Return (X, Y) of the center of cell containing provided text 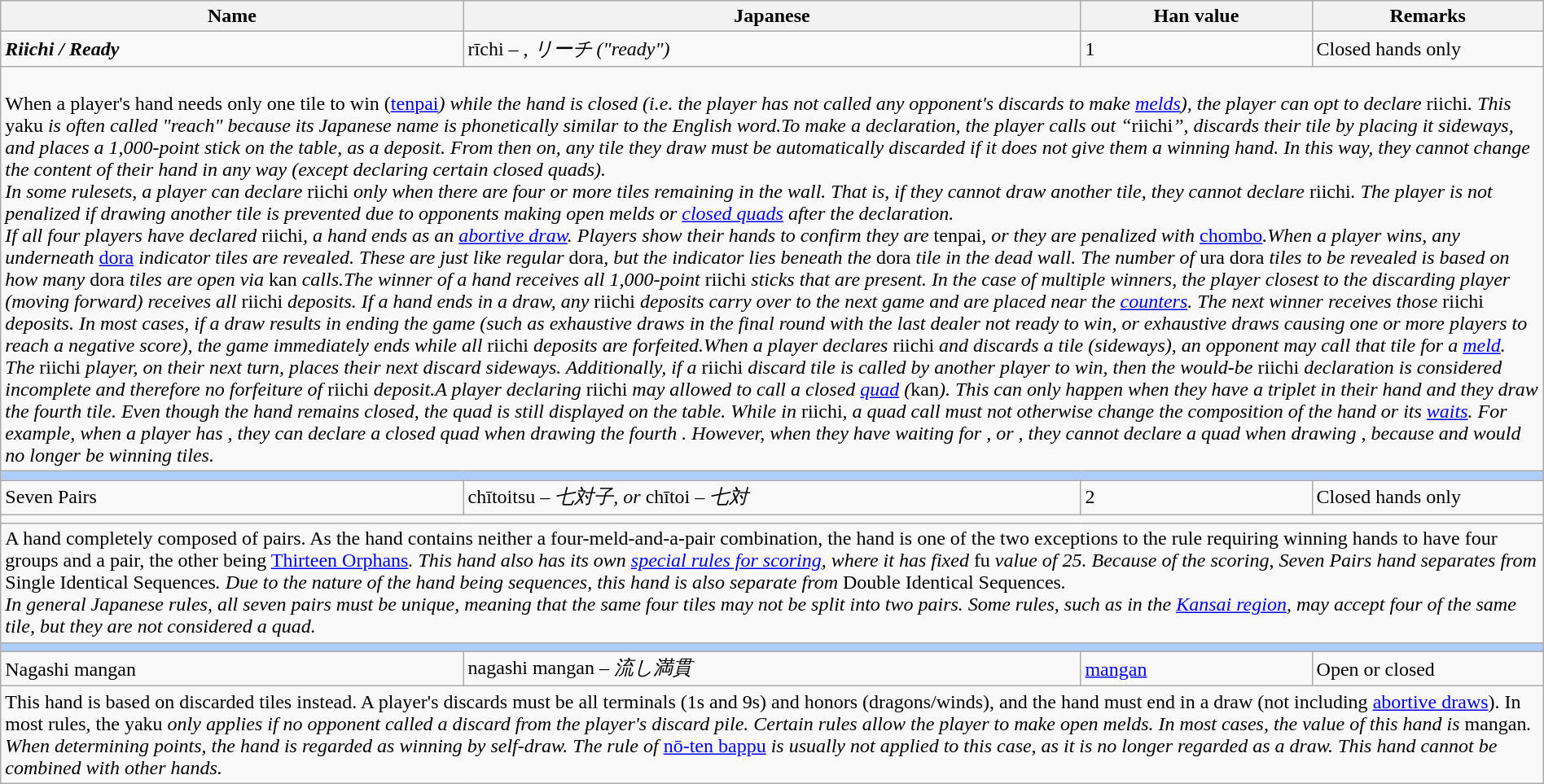
rīchi – , リーチ ("ready") (772, 49)
Riichi / Ready (232, 49)
Name (232, 16)
Nagashi mangan (232, 669)
mangan (1196, 669)
Japanese (772, 16)
Remarks (1428, 16)
chītoitsu – 七対子, or chītoi – 七対 (772, 498)
Han value (1196, 16)
1 (1196, 49)
nagashi mangan – 流し満貫 (772, 669)
Open or closed (1428, 669)
Seven Pairs (232, 498)
2 (1196, 498)
